Extract the [x, y] coordinate from the center of the cell holding the provided text.  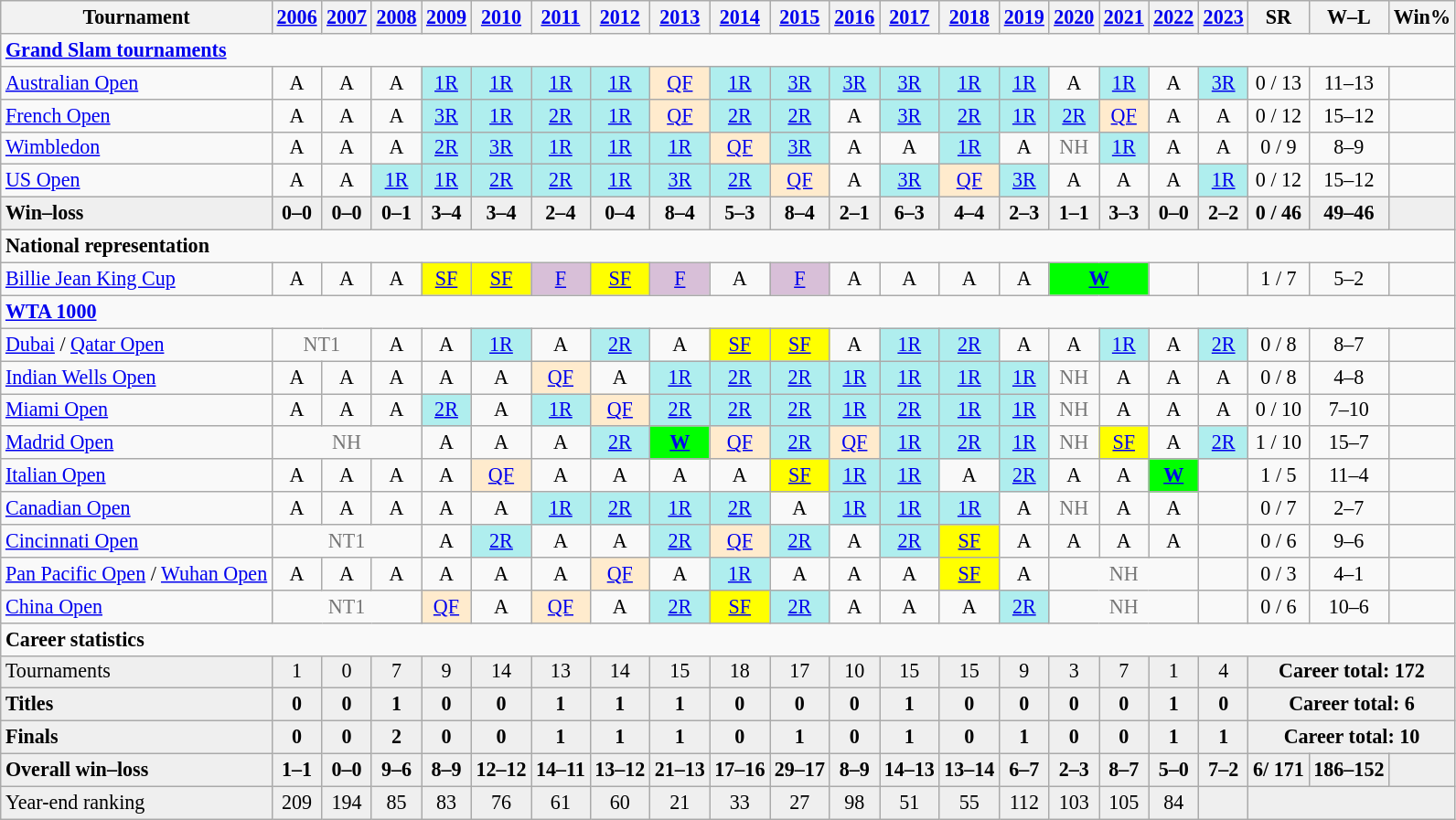
4 [1223, 672]
0 / 7 [1279, 508]
5–2 [1349, 279]
Career statistics [728, 639]
2–7 [1349, 508]
51 [910, 803]
1 / 10 [1279, 442]
Titles [137, 705]
83 [446, 803]
Year-end ranking [137, 803]
98 [854, 803]
Cincinnati Open [137, 540]
13–12 [620, 770]
2015 [800, 16]
2012 [620, 16]
10–6 [1349, 606]
Wimbledon [137, 148]
11–4 [1349, 475]
Career total: 10 [1352, 737]
2008 [396, 16]
2013 [680, 16]
112 [1024, 803]
2018 [969, 16]
2–4 [561, 213]
Canadian Open [137, 508]
18 [740, 672]
33 [740, 803]
2–2 [1223, 213]
Madrid Open [137, 442]
3 [1074, 672]
2016 [854, 16]
2–1 [854, 213]
105 [1124, 803]
2011 [561, 16]
1 / 7 [1279, 279]
SR [1279, 16]
0 / 46 [1279, 213]
Overall win–loss [137, 770]
21–13 [680, 770]
17–16 [740, 770]
National representation [728, 246]
2021 [1124, 16]
6–7 [1024, 770]
2023 [1223, 16]
Tournaments [137, 672]
60 [620, 803]
Finals [137, 737]
Miami Open [137, 410]
2014 [740, 16]
4–1 [1349, 573]
Indian Wells Open [137, 377]
85 [396, 803]
2020 [1074, 16]
29–17 [800, 770]
2 [396, 737]
Pan Pacific Open / Wuhan Open [137, 573]
Italian Open [137, 475]
13–14 [969, 770]
5–3 [740, 213]
Win–loss [137, 213]
7–10 [1349, 410]
Win% [1422, 16]
103 [1074, 803]
US Open [137, 181]
11–13 [1349, 82]
84 [1173, 803]
Tournament [137, 16]
2022 [1173, 16]
194 [347, 803]
76 [501, 803]
China Open [137, 606]
6/ 171 [1279, 770]
2007 [347, 16]
61 [561, 803]
186–152 [1349, 770]
Career total: 6 [1352, 705]
10 [854, 672]
2006 [296, 16]
Career total: 172 [1352, 672]
1 / 5 [1279, 475]
Dubai / Qatar Open [137, 345]
4–4 [969, 213]
2010 [501, 16]
Billie Jean King Cup [137, 279]
2019 [1024, 16]
49–46 [1349, 213]
209 [296, 803]
0 / 13 [1279, 82]
17 [800, 672]
13 [561, 672]
12–12 [501, 770]
WTA 1000 [728, 312]
21 [680, 803]
4–8 [1349, 377]
0–1 [396, 213]
6–3 [910, 213]
0–4 [620, 213]
W–L [1349, 16]
French Open [137, 115]
14–13 [910, 770]
7–2 [1223, 770]
55 [969, 803]
14–11 [561, 770]
3–3 [1124, 213]
5–0 [1173, 770]
0 / 3 [1279, 573]
2017 [910, 16]
0 / 10 [1279, 410]
2009 [446, 16]
Grand Slam tournaments [728, 49]
0 / 9 [1279, 148]
27 [800, 803]
15–7 [1349, 442]
Australian Open [137, 82]
